From the cell containing the given text, extract its center point as [x, y] coordinate. 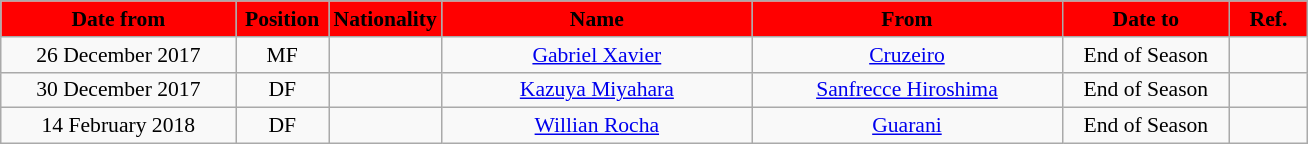
Ref. [1269, 19]
Date to [1146, 19]
Willian Rocha [597, 126]
Kazuya Miyahara [597, 90]
14 February 2018 [118, 126]
From [907, 19]
30 December 2017 [118, 90]
Name [597, 19]
26 December 2017 [118, 55]
Guarani [907, 126]
MF [282, 55]
Position [282, 19]
Sanfrecce Hiroshima [907, 90]
Date from [118, 19]
Nationality [384, 19]
Gabriel Xavier [597, 55]
Cruzeiro [907, 55]
